Provide the (x, y) coordinate of the cell's center where the given text is located.  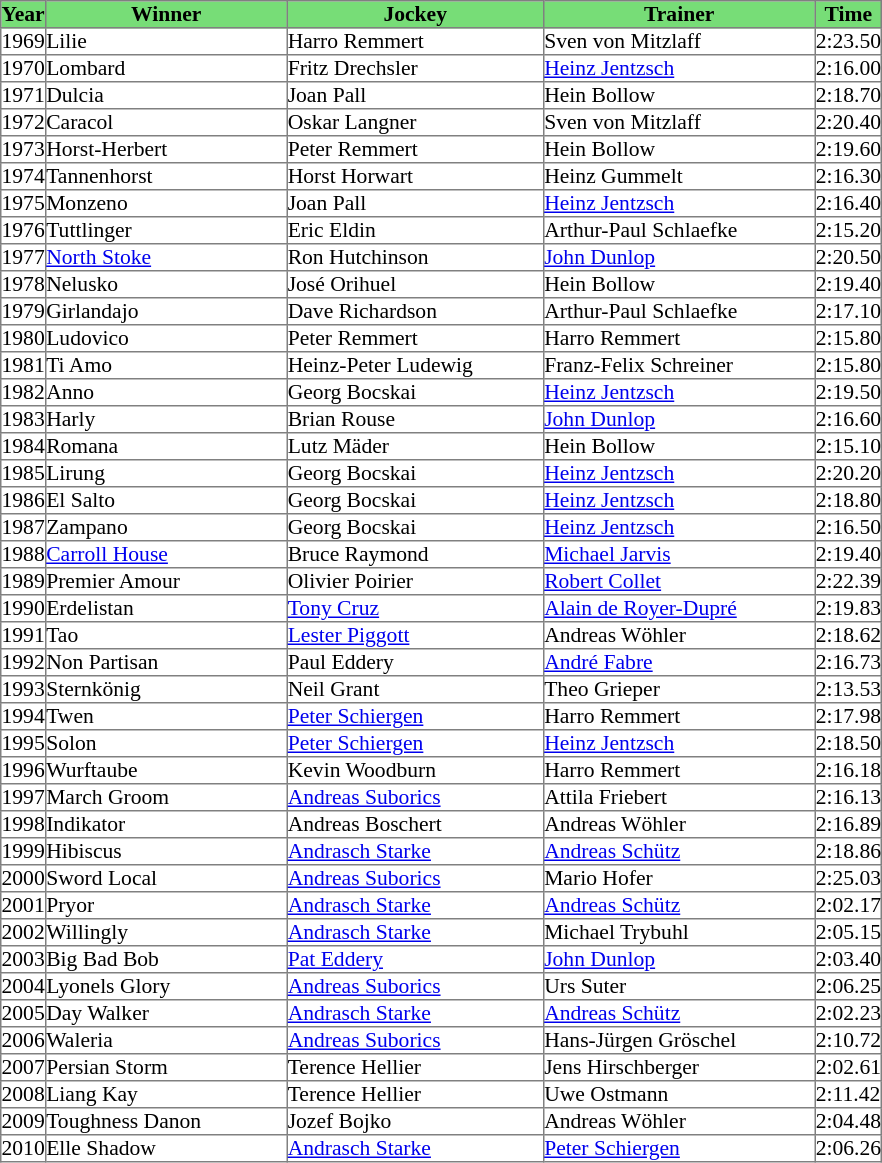
1986 (24, 500)
Heinz-Peter Ludewig (415, 366)
2010 (24, 1148)
1987 (24, 528)
Michael Trybuhl (679, 932)
2:04.48 (848, 1122)
2:18.86 (848, 852)
Pryor (166, 906)
2004 (24, 986)
2:18.70 (848, 96)
2006 (24, 1040)
1991 (24, 636)
2:19.50 (848, 392)
Theo Grieper (679, 690)
2:20.40 (848, 122)
Ludovico (166, 338)
Sword Local (166, 878)
Big Bad Bob (166, 960)
Kevin Woodburn (415, 770)
1971 (24, 96)
1974 (24, 176)
Oskar Langner (415, 122)
Solon (166, 744)
2:22.39 (848, 582)
2008 (24, 1094)
2:23.50 (848, 42)
Wurftaube (166, 770)
Brian Rouse (415, 420)
Tannenhorst (166, 176)
1979 (24, 312)
2:16.40 (848, 204)
2:03.40 (848, 960)
Time (848, 14)
2:11.42 (848, 1094)
1982 (24, 392)
1969 (24, 42)
Lyonels Glory (166, 986)
2:19.60 (848, 150)
2:18.50 (848, 744)
Year (24, 14)
2:18.80 (848, 500)
Robert Collet (679, 582)
1988 (24, 554)
2:25.03 (848, 878)
2005 (24, 1014)
Toughness Danon (166, 1122)
Paul Eddery (415, 662)
North Stoke (166, 258)
Dave Richardson (415, 312)
Andreas Boschert (415, 824)
Jens Hirschberger (679, 1068)
1985 (24, 474)
Lutz Mäder (415, 446)
Urs Suter (679, 986)
Lester Piggott (415, 636)
2:06.26 (848, 1148)
El Salto (166, 500)
2007 (24, 1068)
1975 (24, 204)
Heinz Gummelt (679, 176)
2:16.89 (848, 824)
Willingly (166, 932)
1972 (24, 122)
2:17.10 (848, 312)
Ron Hutchinson (415, 258)
2:16.13 (848, 798)
2:19.83 (848, 608)
1992 (24, 662)
Olivier Poirier (415, 582)
Bruce Raymond (415, 554)
Elle Shadow (166, 1148)
Waleria (166, 1040)
Uwe Ostmann (679, 1094)
Monzeno (166, 204)
1976 (24, 230)
2:02.61 (848, 1068)
Jockey (415, 14)
1999 (24, 852)
1977 (24, 258)
2:20.20 (848, 474)
Lilie (166, 42)
Non Partisan (166, 662)
Girlandajo (166, 312)
Tao (166, 636)
2:16.00 (848, 68)
1984 (24, 446)
1983 (24, 420)
Jozef Bojko (415, 1122)
Pat Eddery (415, 960)
2:16.50 (848, 528)
2:02.17 (848, 906)
Horst Horwart (415, 176)
Mario Hofer (679, 878)
2002 (24, 932)
2:16.18 (848, 770)
2:06.25 (848, 986)
Fritz Drechsler (415, 68)
Neil Grant (415, 690)
Indikator (166, 824)
2001 (24, 906)
2000 (24, 878)
2009 (24, 1122)
Ti Amo (166, 366)
Tony Cruz (415, 608)
1978 (24, 284)
Hans-Jürgen Gröschel (679, 1040)
1998 (24, 824)
Harly (166, 420)
2:13.53 (848, 690)
Michael Jarvis (679, 554)
1980 (24, 338)
2:02.23 (848, 1014)
Dulcia (166, 96)
Tuttlinger (166, 230)
2:16.60 (848, 420)
Liang Kay (166, 1094)
Romana (166, 446)
Winner (166, 14)
Attila Friebert (679, 798)
Carroll House (166, 554)
1989 (24, 582)
1993 (24, 690)
2:18.62 (848, 636)
2:10.72 (848, 1040)
Franz-Felix Schreiner (679, 366)
Twen (166, 716)
1996 (24, 770)
1997 (24, 798)
Caracol (166, 122)
Alain de Royer-Dupré (679, 608)
2:20.50 (848, 258)
Premier Amour (166, 582)
2:15.10 (848, 446)
Horst-Herbert (166, 150)
1973 (24, 150)
2:17.98 (848, 716)
1981 (24, 366)
André Fabre (679, 662)
Day Walker (166, 1014)
Trainer (679, 14)
March Groom (166, 798)
Hibiscus (166, 852)
1995 (24, 744)
Nelusko (166, 284)
Eric Eldin (415, 230)
2:16.73 (848, 662)
1970 (24, 68)
2:15.20 (848, 230)
Lombard (166, 68)
Sternkönig (166, 690)
Zampano (166, 528)
1994 (24, 716)
José Orihuel (415, 284)
Anno (166, 392)
Erdelistan (166, 608)
Persian Storm (166, 1068)
Lirung (166, 474)
2:05.15 (848, 932)
2:16.30 (848, 176)
1990 (24, 608)
2003 (24, 960)
